Locate the cell with the specified text and output its (x, y) center coordinate. 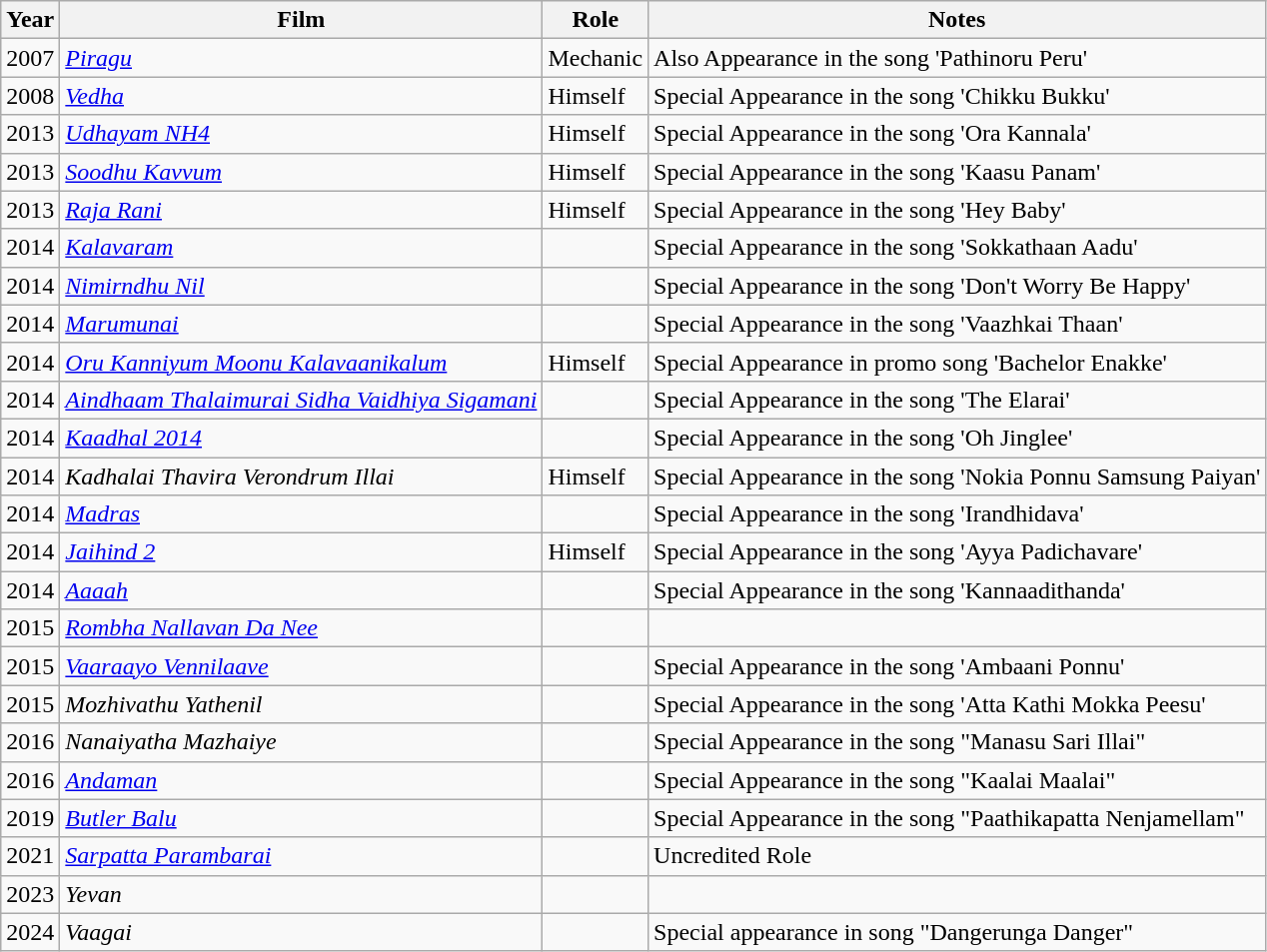
Year (30, 20)
Role (596, 20)
Also Appearance in the song 'Pathinoru Peru' (957, 58)
Special Appearance in the song 'Atta Kathi Mokka Peesu' (957, 704)
Special Appearance in the song 'Irandhidava' (957, 514)
2008 (30, 96)
Special Appearance in the song 'Chikku Bukku' (957, 96)
Aaaah (302, 590)
2019 (30, 818)
Film (302, 20)
Special Appearance in the song 'Ora Kannala' (957, 134)
Andaman (302, 780)
Kalavaram (302, 248)
Kadhalai Thavira Verondrum Illai (302, 476)
Udhayam NH4 (302, 134)
Yevan (302, 894)
Special appearance in song "Dangerunga Danger" (957, 932)
Nanaiyatha Mazhaiye (302, 742)
Special Appearance in the song "Manasu Sari Illai" (957, 742)
Special Appearance in the song 'Nokia Ponnu Samsung Paiyan' (957, 476)
Special Appearance in the song 'Oh Jinglee' (957, 438)
Vaaraayo Vennilaave (302, 666)
Special Appearance in the song 'Ambaani Ponnu' (957, 666)
Vaagai (302, 932)
Vedha (302, 96)
Mozhivathu Yathenil (302, 704)
Jaihind 2 (302, 552)
Oru Kanniyum Moonu Kalavaanikalum (302, 362)
Aindhaam Thalaimurai Sidha Vaidhiya Sigamani (302, 400)
Rombha Nallavan Da Nee (302, 628)
Special Appearance in the song 'Vaazhkai Thaan' (957, 324)
Special Appearance in the song 'Sokkathaan Aadu' (957, 248)
Special Appearance in the song "Paathikapatta Nenjamellam" (957, 818)
Sarpatta Parambarai (302, 856)
Raja Rani (302, 210)
Special Appearance in the song 'Kannaadithanda' (957, 590)
Special Appearance in promo song 'Bachelor Enakke' (957, 362)
Uncredited Role (957, 856)
Special Appearance in the song "Kaalai Maalai" (957, 780)
Nimirndhu Nil (302, 286)
2023 (30, 894)
Special Appearance in the song 'Ayya Padichavare' (957, 552)
Kaadhal 2014 (302, 438)
2024 (30, 932)
Butler Balu (302, 818)
Special Appearance in the song 'The Elarai' (957, 400)
2021 (30, 856)
Special Appearance in the song 'Hey Baby' (957, 210)
Soodhu Kavvum (302, 172)
Notes (957, 20)
2007 (30, 58)
Marumunai (302, 324)
Mechanic (596, 58)
Piragu (302, 58)
Madras (302, 514)
Special Appearance in the song 'Kaasu Panam' (957, 172)
Special Appearance in the song 'Don't Worry Be Happy' (957, 286)
